Return (X, Y) of the center of cell containing provided text 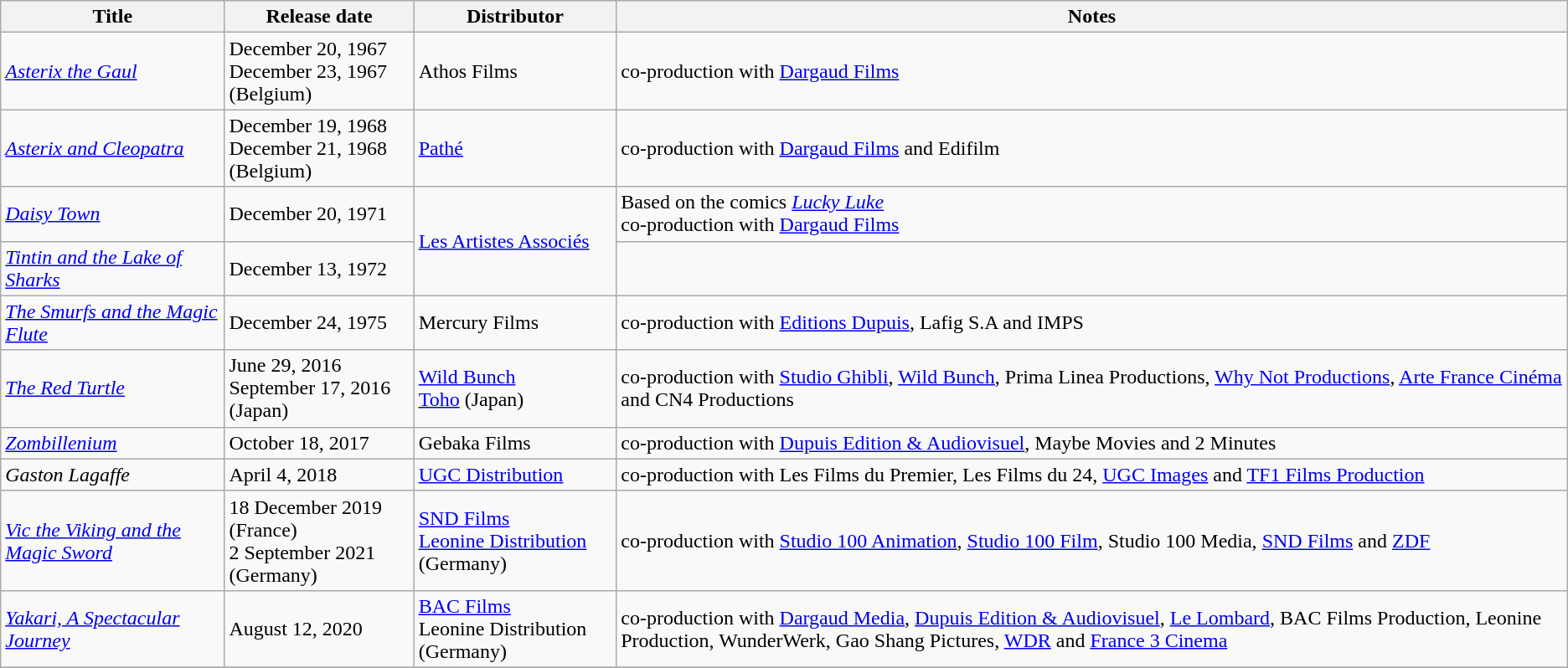
co-production with Les Films du Premier, Les Films du 24, UGC Images and TF1 Films Production (1092, 475)
Based on the comics Lucky Lukeco-production with Dargaud Films (1092, 214)
Asterix and Cleopatra (112, 148)
December 20, 1967December 23, 1967 (Belgium) (319, 71)
December 19, 1968December 21, 1968 (Belgium) (319, 148)
co-production with Dargaud Films and Edifilm (1092, 148)
Vic the Viking and the Magic Sword (112, 541)
co-production with Dargaud Films (1092, 71)
Asterix the Gaul (112, 71)
Notes (1092, 17)
December 24, 1975 (319, 323)
June 29, 2016September 17, 2016 (Japan) (319, 388)
Tintin and the Lake of Sharks (112, 268)
Pathé (515, 148)
Yakari, A Spectacular Journey (112, 629)
Distributor (515, 17)
The Smurfs and the Magic Flute (112, 323)
co-production with Dupuis Edition & Audiovisuel, Maybe Movies and 2 Minutes (1092, 443)
BAC FilmsLeonine Distribution (Germany) (515, 629)
18 December 2019 (France)2 September 2021 (Germany) (319, 541)
Gebaka Films (515, 443)
December 20, 1971 (319, 214)
Mercury Films (515, 323)
UGC Distribution (515, 475)
co-production with Editions Dupuis, Lafig S.A and IMPS (1092, 323)
Daisy Town (112, 214)
October 18, 2017 (319, 443)
December 13, 1972 (319, 268)
co-production with Studio 100 Animation, Studio 100 Film, Studio 100 Media, SND Films and ZDF (1092, 541)
Les Artistes Associés (515, 241)
Release date (319, 17)
Athos Films (515, 71)
Gaston Lagaffe (112, 475)
co-production with Studio Ghibli, Wild Bunch, Prima Linea Productions, Why Not Productions, Arte France Cinéma and CN4 Productions (1092, 388)
August 12, 2020 (319, 629)
Title (112, 17)
Wild BunchToho (Japan) (515, 388)
The Red Turtle (112, 388)
Zombillenium (112, 443)
April 4, 2018 (319, 475)
SND FilmsLeonine Distribution (Germany) (515, 541)
